Detect which cell encompasses the target text, then output its [X, Y] center coordinate. 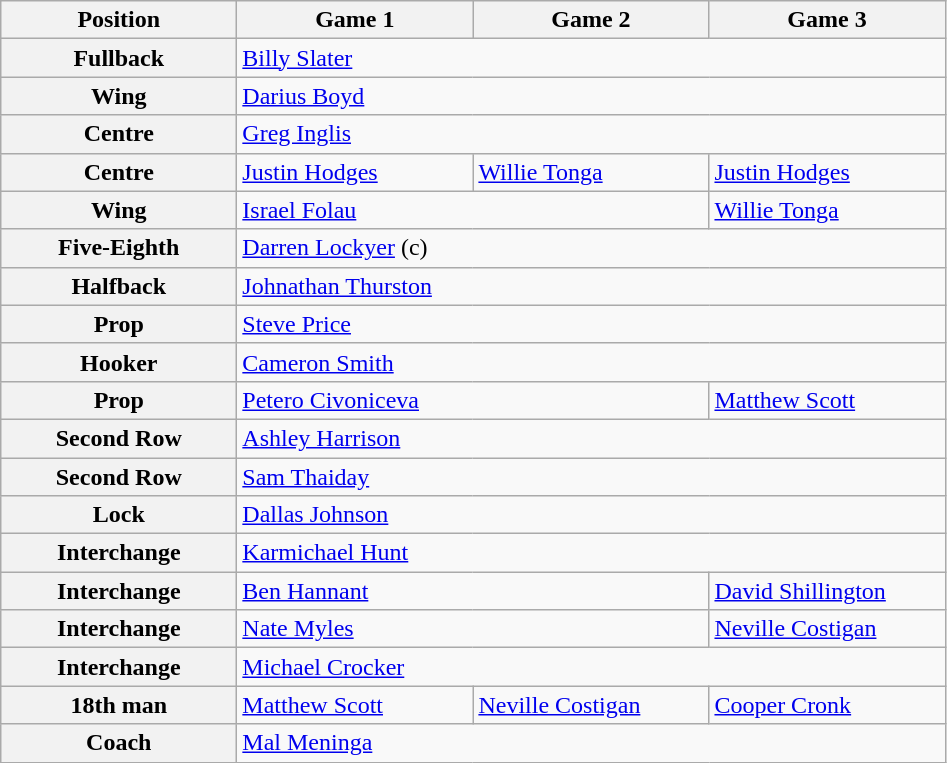
Game 2 [591, 20]
Johnathan Thurston [591, 286]
Petero Civoniceva [473, 400]
18th man [119, 705]
Five-Eighth [119, 248]
Dallas Johnson [591, 515]
Cameron Smith [591, 362]
Nate Myles [473, 629]
Mal Meninga [591, 743]
Halfback [119, 286]
Darren Lockyer (c) [591, 248]
David Shillington [827, 591]
Cooper Cronk [827, 705]
Sam Thaiday [591, 477]
Greg Inglis [591, 134]
Game 1 [355, 20]
Fullback [119, 58]
Hooker [119, 362]
Karmichael Hunt [591, 553]
Ashley Harrison [591, 438]
Position [119, 20]
Israel Folau [473, 210]
Steve Price [591, 324]
Michael Crocker [591, 667]
Coach [119, 743]
Darius Boyd [591, 96]
Billy Slater [591, 58]
Lock [119, 515]
Ben Hannant [473, 591]
Game 3 [827, 20]
